Find where the given text appears and provide that cell's center as [X, Y] coordinate. 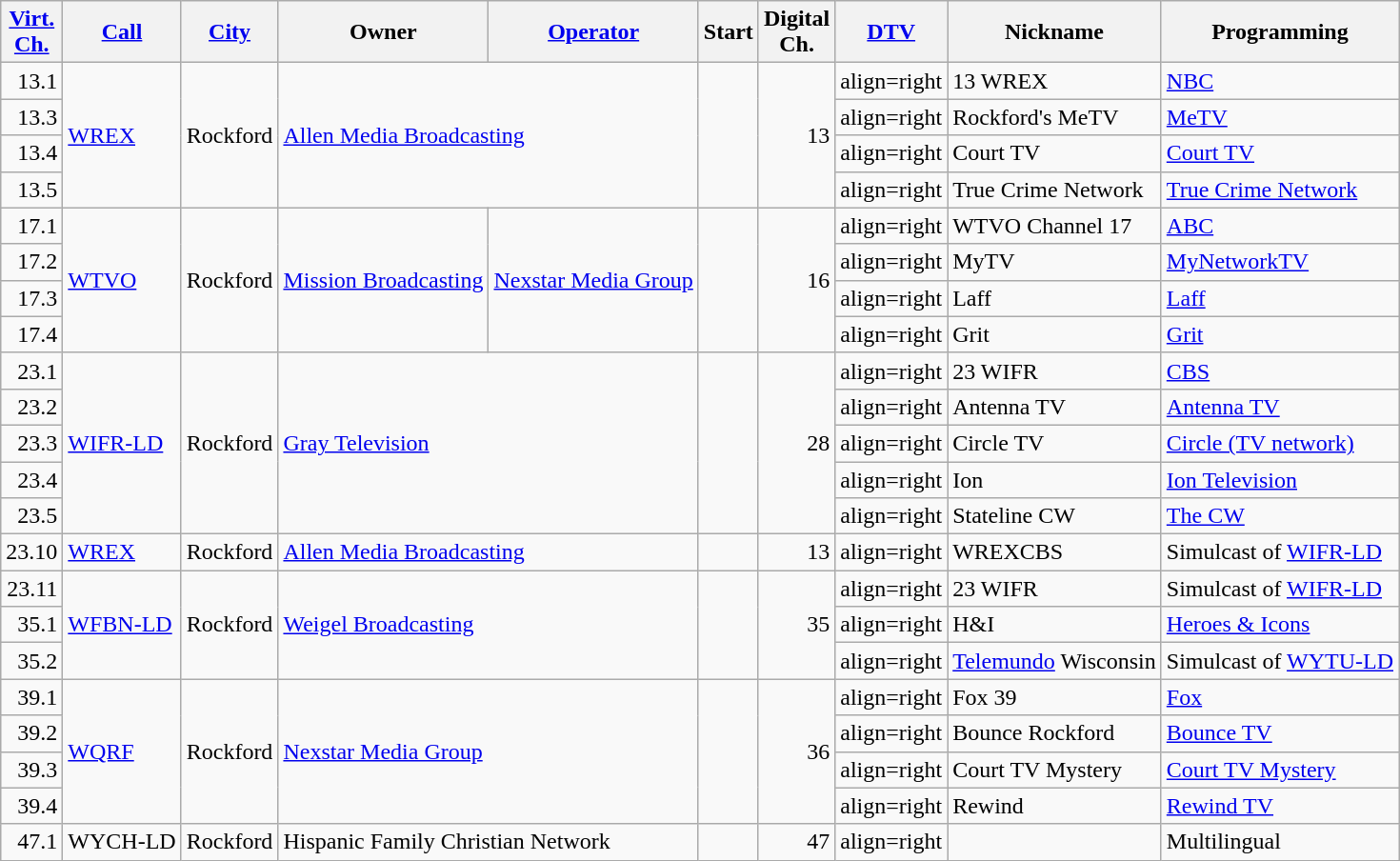
35.1 [32, 625]
Bounce TV [1280, 733]
Stateline CW [1055, 516]
Mission Broadcasting [383, 280]
H&I [1055, 625]
17.3 [32, 298]
47.1 [32, 842]
Telemundo Wisconsin [1055, 661]
28 [796, 443]
WTVO Channel 17 [1055, 226]
Circle TV [1055, 443]
Bounce Rockford [1055, 733]
13.5 [32, 190]
Virt.Ch. [32, 32]
17.1 [32, 226]
MyNetworkTV [1280, 262]
Nickname [1055, 32]
NBC [1280, 81]
35.2 [32, 661]
23.5 [32, 516]
39.1 [32, 697]
CBS [1280, 370]
17.2 [32, 262]
Ion Television [1280, 479]
Ion [1055, 479]
23.11 [32, 589]
39.2 [32, 733]
Operator [593, 32]
Hispanic Family Christian Network [488, 842]
WIFR-LD [122, 443]
MeTV [1280, 117]
13 WREX [1055, 81]
Owner [383, 32]
Simulcast of WYTU-LD [1280, 661]
23.3 [32, 443]
WREXCBS [1055, 552]
DigitalCh. [796, 32]
The CW [1280, 516]
Fox [1280, 697]
Rewind [1055, 806]
13.3 [32, 117]
23.2 [32, 407]
WYCH-LD [122, 842]
Rockford's MeTV [1055, 117]
WFBN-LD [122, 625]
DTV [891, 32]
35 [796, 625]
16 [796, 280]
39.4 [32, 806]
23.4 [32, 479]
WTVO [122, 280]
WQRF [122, 751]
Circle (TV network) [1280, 443]
Multilingual [1280, 842]
23.10 [32, 552]
47 [796, 842]
Programming [1280, 32]
Heroes & Icons [1280, 625]
36 [796, 751]
13.4 [32, 153]
Call [122, 32]
39.3 [32, 770]
Gray Television [488, 443]
Fox 39 [1055, 697]
City [230, 32]
Start [728, 32]
13.1 [32, 81]
23.1 [32, 370]
ABC [1280, 226]
MyTV [1055, 262]
17.4 [32, 334]
Rewind TV [1280, 806]
Weigel Broadcasting [488, 625]
